Extract the (X, Y) coordinate from the center of the cell holding the provided text.  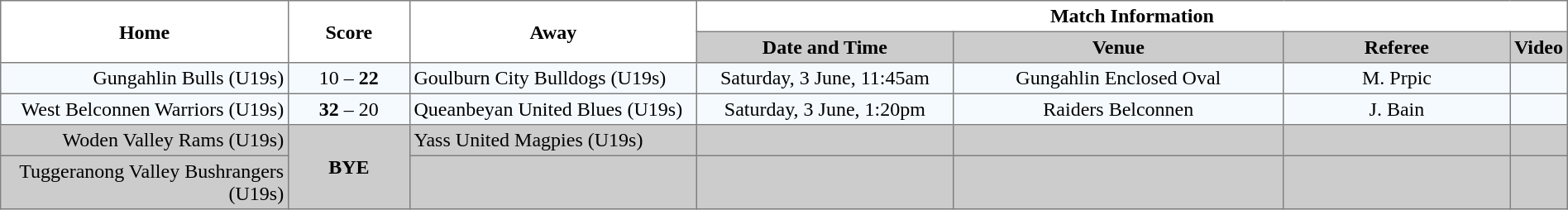
Date and Time (825, 47)
Score (349, 31)
Away (552, 31)
Saturday, 3 June, 11:45am (825, 79)
West Belconnen Warriors (U19s) (145, 109)
Home (145, 31)
10 – 22 (349, 79)
Queanbeyan United Blues (U19s) (552, 109)
BYE (349, 167)
Saturday, 3 June, 1:20pm (825, 109)
32 – 20 (349, 109)
Gungahlin Bulls (U19s) (145, 79)
Woden Valley Rams (U19s) (145, 141)
Venue (1118, 47)
M. Prpic (1396, 79)
Raiders Belconnen (1118, 109)
Referee (1396, 47)
Yass United Magpies (U19s) (552, 141)
Gungahlin Enclosed Oval (1118, 79)
J. Bain (1396, 109)
Video (1539, 47)
Goulburn City Bulldogs (U19s) (552, 79)
Match Information (1133, 17)
Tuggeranong Valley Bushrangers (U19s) (145, 182)
